For the text-containing cell, return its midpoint in [x, y] coordinate format. 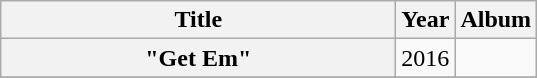
Year [426, 20]
"Get Em" [198, 58]
Title [198, 20]
Album [496, 20]
2016 [426, 58]
